Pinpoint the cell where the given text exists, returning its [x, y] midpoint coordinate. 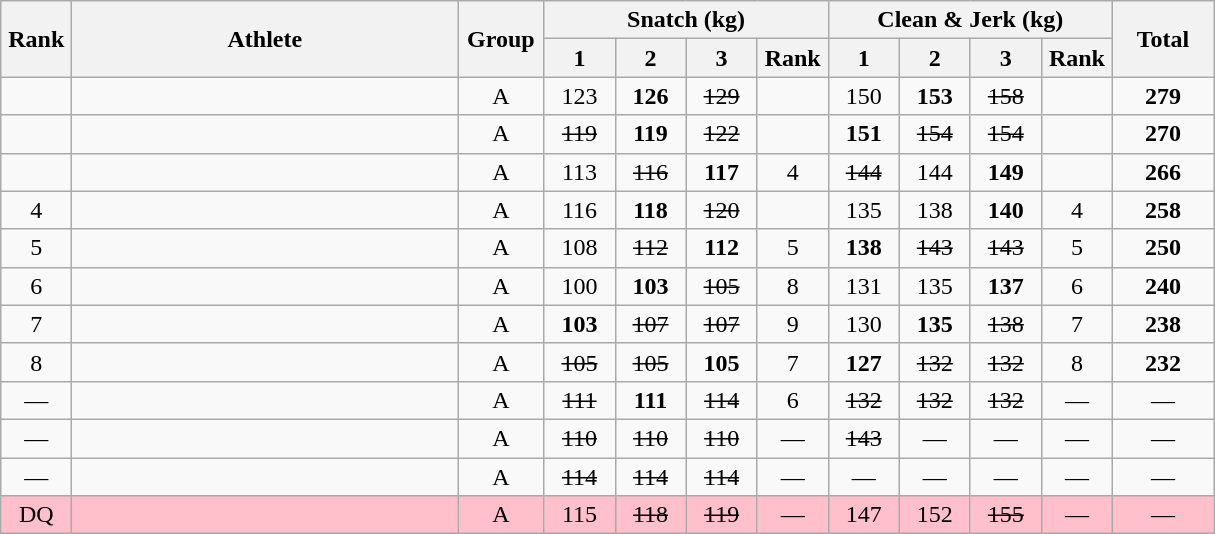
279 [1162, 96]
152 [934, 515]
140 [1006, 210]
158 [1006, 96]
108 [580, 248]
266 [1162, 172]
240 [1162, 286]
Clean & Jerk (kg) [970, 20]
258 [1162, 210]
270 [1162, 134]
Total [1162, 39]
115 [580, 515]
153 [934, 96]
100 [580, 286]
137 [1006, 286]
150 [864, 96]
Athlete [265, 39]
Group [501, 39]
9 [792, 324]
122 [722, 134]
127 [864, 362]
232 [1162, 362]
131 [864, 286]
Snatch (kg) [686, 20]
123 [580, 96]
238 [1162, 324]
120 [722, 210]
250 [1162, 248]
117 [722, 172]
151 [864, 134]
126 [650, 96]
147 [864, 515]
113 [580, 172]
129 [722, 96]
130 [864, 324]
155 [1006, 515]
149 [1006, 172]
DQ [36, 515]
